Detect which cell encompasses the target text, then output its [X, Y] center coordinate. 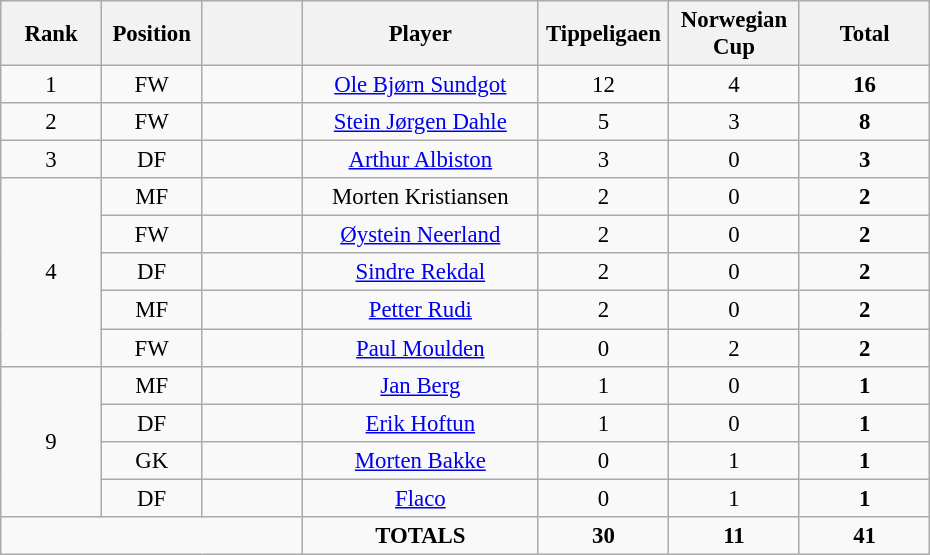
Øystein Neerland [421, 235]
Position [152, 34]
GK [152, 460]
Jan Berg [421, 385]
12 [604, 85]
Arthur Albiston [421, 160]
TOTALS [421, 536]
41 [864, 536]
Petter Rudi [421, 310]
Sindre Rekdal [421, 273]
Ole Bjørn Sundgot [421, 85]
Tippeligaen [604, 34]
8 [864, 122]
Player [421, 34]
30 [604, 536]
Stein Jørgen Dahle [421, 122]
Paul Moulden [421, 348]
Flaco [421, 498]
Morten Bakke [421, 460]
16 [864, 85]
Norwegian Cup [734, 34]
Erik Hoftun [421, 423]
5 [604, 122]
11 [734, 536]
9 [52, 441]
Total [864, 34]
Rank [52, 34]
Morten Kristiansen [421, 197]
